From the cell containing the given text, extract its center point as (x, y) coordinate. 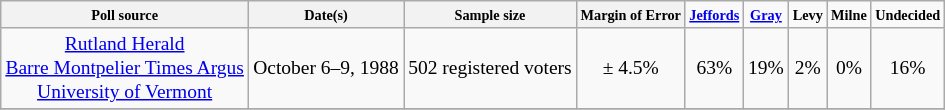
Undecided (908, 14)
16% (908, 68)
Date(s) (326, 14)
October 6–9, 1988 (326, 68)
Margin of Error (630, 14)
Gray (766, 14)
± 4.5% (630, 68)
Rutland Herald Barre Montpelier Times Argus University of Vermont (125, 68)
Jeffords (714, 14)
Levy (807, 14)
2% (807, 68)
502 registered voters (490, 68)
Milne (849, 14)
Sample size (490, 14)
63% (714, 68)
Poll source (125, 14)
19% (766, 68)
0% (849, 68)
